Provide the [x, y] coordinate of the cell's center where the given text is located.  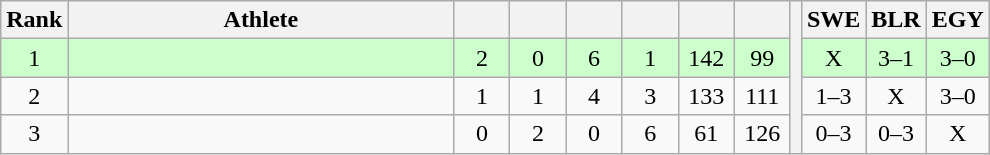
4 [594, 96]
61 [706, 134]
Rank [34, 20]
111 [762, 96]
142 [706, 58]
99 [762, 58]
SWE [833, 20]
126 [762, 134]
1–3 [833, 96]
133 [706, 96]
3–1 [896, 58]
BLR [896, 20]
EGY [958, 20]
Athlete [261, 20]
